Capture the cell that displays the provided text and extract its [X, Y] central coordinate. 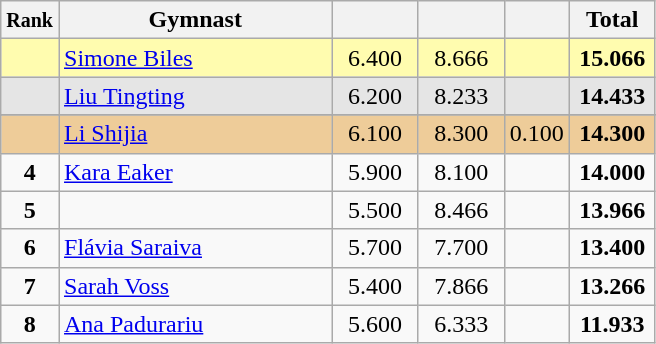
Liu Tingting [195, 96]
6.200 [375, 96]
14.300 [612, 134]
Gymnast [195, 20]
Simone Biles [195, 58]
13.966 [612, 210]
11.933 [612, 324]
6.333 [461, 324]
8.466 [461, 210]
6.400 [375, 58]
13.266 [612, 286]
6.100 [375, 134]
5 [30, 210]
5.400 [375, 286]
4 [30, 172]
8.100 [461, 172]
Rank [30, 20]
5.700 [375, 248]
Total [612, 20]
Li Shijia [195, 134]
8.233 [461, 96]
Ana Padurariu [195, 324]
Sarah Voss [195, 286]
14.000 [612, 172]
15.066 [612, 58]
8.666 [461, 58]
5.600 [375, 324]
7.700 [461, 248]
7.866 [461, 286]
6 [30, 248]
14.433 [612, 96]
5.900 [375, 172]
8 [30, 324]
7 [30, 286]
8.300 [461, 134]
Flávia Saraiva [195, 248]
Kara Eaker [195, 172]
0.100 [536, 134]
13.400 [612, 248]
5.500 [375, 210]
